Locate the cell with the specified text and output its (X, Y) center coordinate. 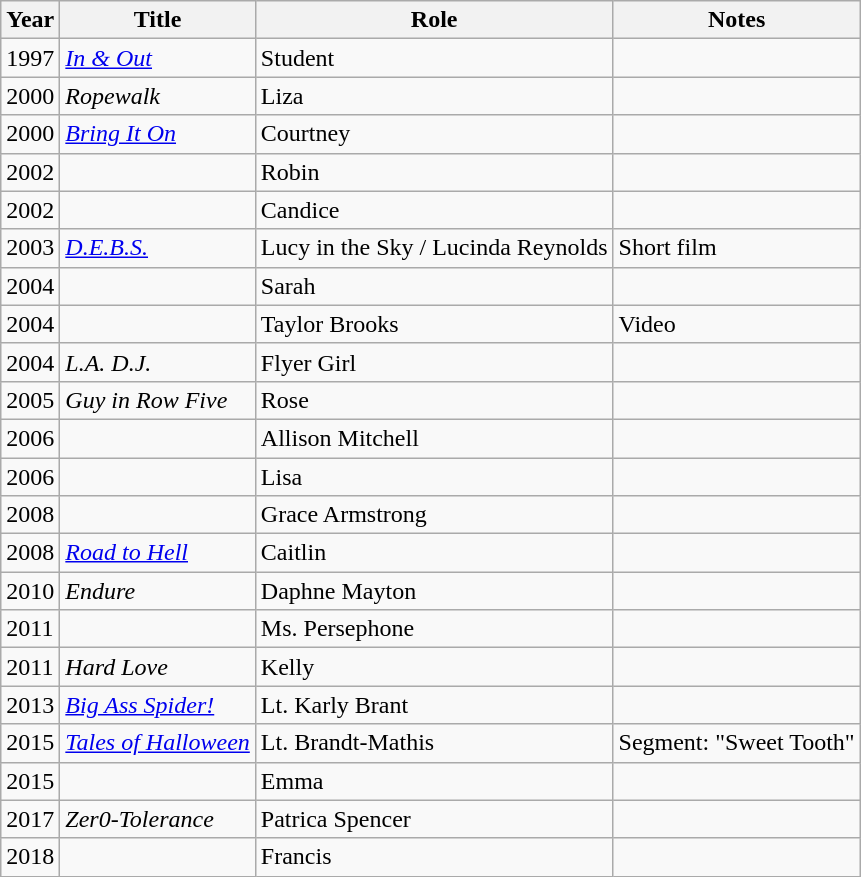
2018 (30, 857)
Lt. Brandt-Mathis (434, 743)
Lt. Karly Brant (434, 705)
Patrica Spencer (434, 819)
2003 (30, 248)
Endure (158, 591)
Year (30, 20)
Video (736, 324)
Liza (434, 96)
Guy in Row Five (158, 400)
Daphne Mayton (434, 591)
Bring It On (158, 134)
L.A. D.J. (158, 362)
Allison Mitchell (434, 438)
Taylor Brooks (434, 324)
2013 (30, 705)
Short film (736, 248)
Kelly (434, 667)
Flyer Girl (434, 362)
Title (158, 20)
Francis (434, 857)
Candice (434, 210)
Lisa (434, 477)
Ms. Persephone (434, 629)
Sarah (434, 286)
Ropewalk (158, 96)
Segment: "Sweet Tooth" (736, 743)
Role (434, 20)
2010 (30, 591)
Rose (434, 400)
1997 (30, 58)
Road to Hell (158, 553)
Big Ass Spider! (158, 705)
Student (434, 58)
Courtney (434, 134)
2017 (30, 819)
D.E.B.S. (158, 248)
Notes (736, 20)
Caitlin (434, 553)
Lucy in the Sky / Lucinda Reynolds (434, 248)
2005 (30, 400)
Grace Armstrong (434, 515)
Hard Love (158, 667)
Zer0-Tolerance (158, 819)
Robin (434, 172)
Tales of Halloween (158, 743)
In & Out (158, 58)
Emma (434, 781)
